Return the (x, y) coordinate for the center point of the cell that contains the specified text.  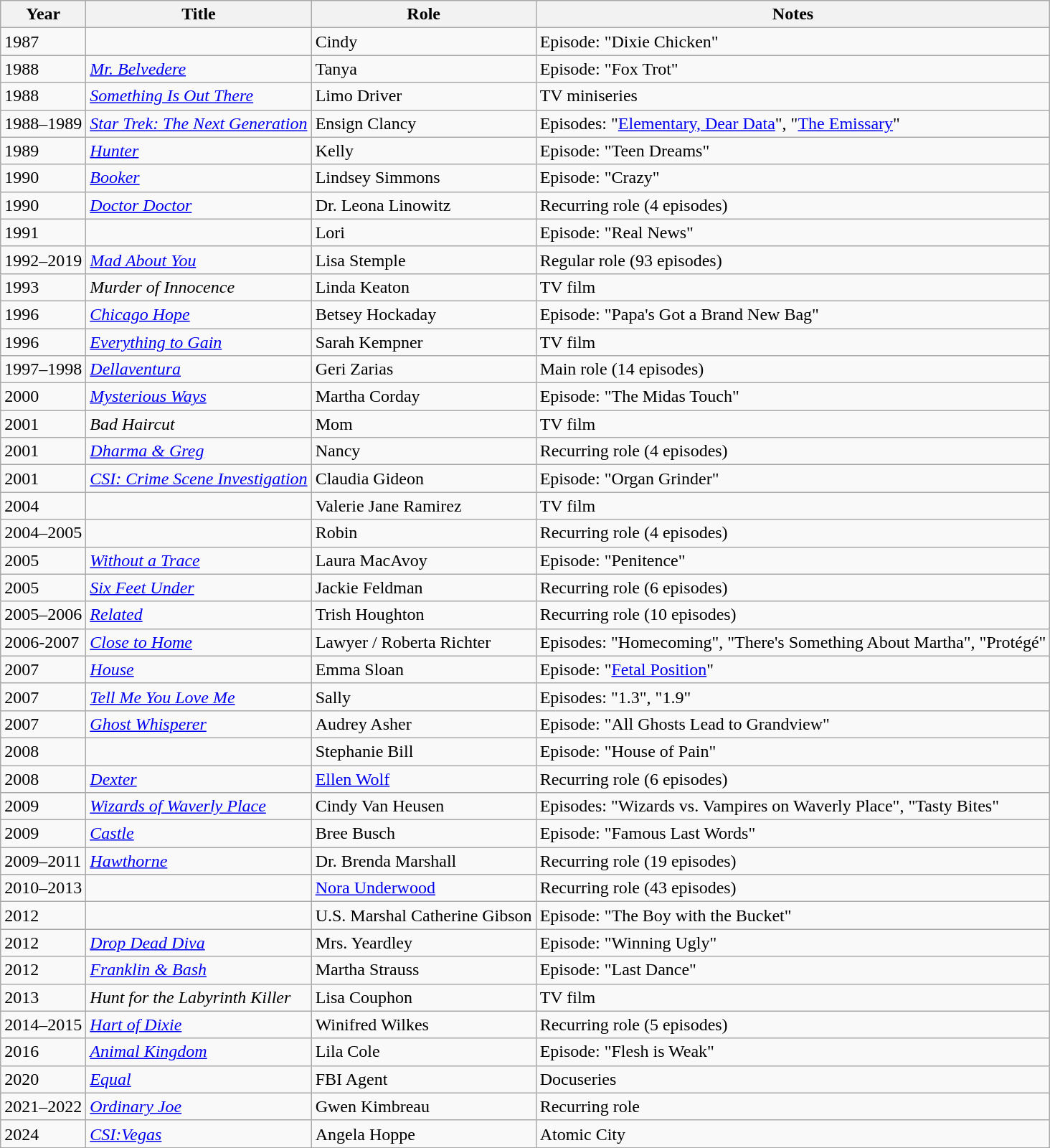
Notes (793, 14)
Bree Busch (423, 834)
Emma Sloan (423, 669)
Claudia Gideon (423, 479)
1991 (43, 232)
Episode: "Crazy" (793, 178)
Chicago Hope (199, 314)
Main role (14 episodes) (793, 370)
Six Feet Under (199, 588)
Stephanie Bill (423, 751)
Episode: "Last Dance" (793, 970)
Episode: "Dixie Chicken" (793, 42)
Episode: "The Boy with the Bucket" (793, 916)
Recurring role (10 episodes) (793, 615)
Hunt for the Labyrinth Killer (199, 997)
Role (423, 14)
Regular role (93 episodes) (793, 260)
Lisa Couphon (423, 997)
2016 (43, 1052)
Kelly (423, 151)
Star Trek: The Next Generation (199, 123)
1997–1998 (43, 370)
Episodes: "Homecoming", "There's Something About Martha", "Protégé" (793, 642)
2020 (43, 1079)
Drop Dead Diva (199, 943)
Something Is Out There (199, 96)
Franklin & Bash (199, 970)
1993 (43, 287)
Wizards of Waverly Place (199, 806)
Nora Underwood (423, 888)
Bad Haircut (199, 424)
CSI: Crime Scene Investigation (199, 479)
Episode: "Organ Grinder" (793, 479)
Martha Strauss (423, 970)
Ordinary Joe (199, 1106)
Recurring role (43 episodes) (793, 888)
Tanya (423, 69)
Without a Trace (199, 560)
Dharma & Greg (199, 451)
Recurring role (793, 1106)
2006-2007 (43, 642)
Title (199, 14)
Everything to Gain (199, 342)
Ensign Clancy (423, 123)
Equal (199, 1079)
2005–2006 (43, 615)
Hart of Dixie (199, 1025)
Mysterious Ways (199, 397)
1989 (43, 151)
Valerie Jane Ramirez (423, 506)
Laura MacAvoy (423, 560)
2010–2013 (43, 888)
Betsey Hockaday (423, 314)
Hawthorne (199, 861)
Dexter (199, 778)
Limo Driver (423, 96)
Ghost Whisperer (199, 724)
Episode: "All Ghosts Lead to Grandview" (793, 724)
Jackie Feldman (423, 588)
Episode: "Real News" (793, 232)
1988–1989 (43, 123)
Lindsey Simmons (423, 178)
Episode: "Flesh is Weak" (793, 1052)
Dellaventura (199, 370)
Mad About You (199, 260)
Sarah Kempner (423, 342)
2004 (43, 506)
Episode: "Famous Last Words" (793, 834)
Cindy Van Heusen (423, 806)
Episodes: "Elementary, Dear Data", "The Emissary" (793, 123)
Episode: "House of Pain" (793, 751)
Hunter (199, 151)
Nancy (423, 451)
Murder of Innocence (199, 287)
Lila Cole (423, 1052)
Martha Corday (423, 397)
Lori (423, 232)
Episode: "Fetal Position" (793, 669)
Doctor Doctor (199, 205)
2013 (43, 997)
Episodes: "1.3", "1.9" (793, 697)
2024 (43, 1134)
1987 (43, 42)
Trish Houghton (423, 615)
House (199, 669)
Episode: "Papa's Got a Brand New Bag" (793, 314)
Close to Home (199, 642)
Recurring role (5 episodes) (793, 1025)
1992–2019 (43, 260)
Winifred Wilkes (423, 1025)
U.S. Marshal Catherine Gibson (423, 916)
2021–2022 (43, 1106)
Docuseries (793, 1079)
Related (199, 615)
Booker (199, 178)
Audrey Asher (423, 724)
Ellen Wolf (423, 778)
FBI Agent (423, 1079)
2014–2015 (43, 1025)
Sally (423, 697)
2000 (43, 397)
Recurring role (19 episodes) (793, 861)
Episodes: "Wizards vs. Vampires on Waverly Place", "Tasty Bites" (793, 806)
CSI:Vegas (199, 1134)
Linda Keaton (423, 287)
Geri Zarias (423, 370)
Atomic City (793, 1134)
Angela Hoppe (423, 1134)
Castle (199, 834)
Tell Me You Love Me (199, 697)
Cindy (423, 42)
Mr. Belvedere (199, 69)
2009–2011 (43, 861)
Lawyer / Roberta Richter (423, 642)
Year (43, 14)
TV miniseries (793, 96)
Robin (423, 533)
Episode: "The Midas Touch" (793, 397)
Episode: "Teen Dreams" (793, 151)
Mrs. Yeardley (423, 943)
Episode: "Winning Ugly" (793, 943)
Episode: "Penitence" (793, 560)
Mom (423, 424)
Lisa Stemple (423, 260)
Dr. Brenda Marshall (423, 861)
2004–2005 (43, 533)
Gwen Kimbreau (423, 1106)
Dr. Leona Linowitz (423, 205)
Episode: "Fox Trot" (793, 69)
Animal Kingdom (199, 1052)
